Find where the given text appears and provide that cell's center as (X, Y) coordinate. 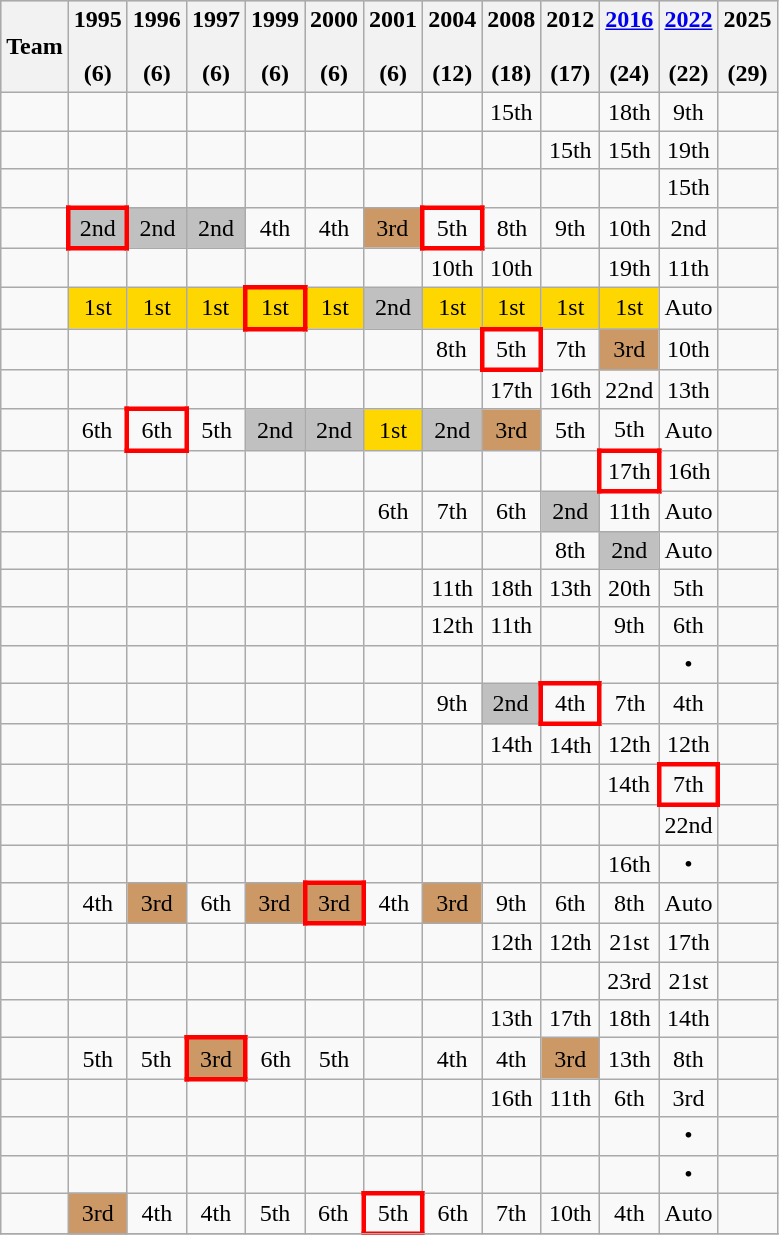
2000(6) (334, 47)
1995(6) (98, 47)
2008(18) (512, 47)
23rd (630, 981)
1999(6) (274, 47)
2004(12) (452, 47)
2012(17) (570, 47)
1997(6) (216, 47)
1996(6) (156, 47)
2016(24) (630, 47)
2001(6) (394, 47)
20th (630, 588)
2025(29) (748, 47)
2022(22) (688, 47)
Team (35, 47)
